Determine the (X, Y) coordinate at the center of the cell enclosing the given text.  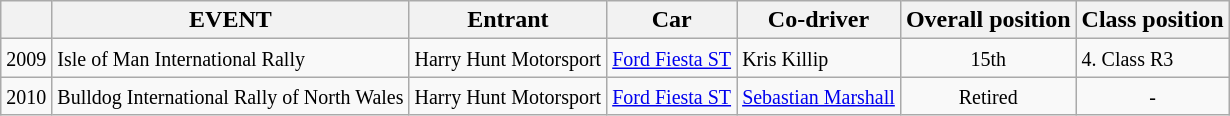
Entrant (508, 20)
Car (672, 20)
4. Class R3 (1152, 58)
- (1152, 96)
Co-driver (819, 20)
Bulldog International Rally of North Wales (230, 96)
Sebastian Marshall (819, 96)
Overall position (988, 20)
Isle of Man International Rally (230, 58)
Kris Killip (819, 58)
Class position (1152, 20)
2009 (26, 58)
EVENT (230, 20)
Retired (988, 96)
2010 (26, 96)
15th (988, 58)
